For the text-containing cell, return its midpoint in (X, Y) coordinate format. 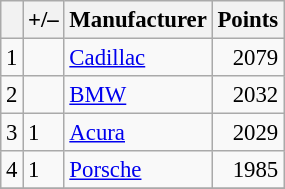
Acura (138, 133)
3 (12, 133)
2079 (248, 58)
Porsche (138, 170)
1985 (248, 170)
4 (12, 170)
2 (12, 95)
Points (248, 20)
2032 (248, 95)
BMW (138, 95)
Cadillac (138, 58)
+/– (44, 20)
2029 (248, 133)
Manufacturer (138, 20)
